Search for the cell housing the specified text and yield its (x, y) center coordinate. 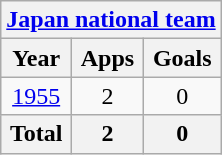
Japan national team (111, 20)
1955 (36, 96)
Apps (108, 58)
Year (36, 58)
Total (36, 134)
Goals (182, 58)
